Output the [x, y] coordinate of the center of the cell containing the given text.  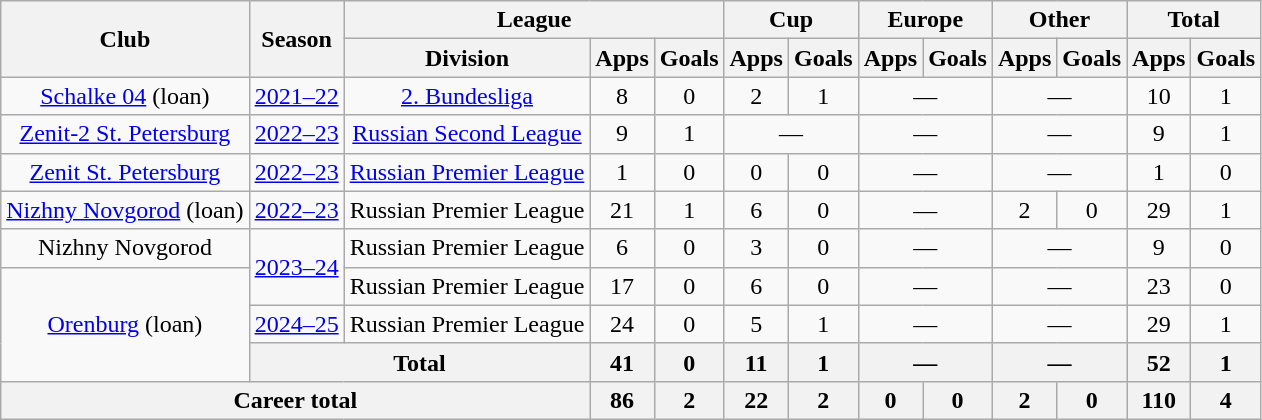
41 [622, 362]
23 [1159, 286]
Cup [791, 20]
Career total [296, 400]
5 [756, 324]
3 [756, 248]
2. Bundesliga [467, 96]
2024–25 [296, 324]
86 [622, 400]
Division [467, 58]
Club [125, 39]
52 [1159, 362]
110 [1159, 400]
24 [622, 324]
4 [1226, 400]
Russian Second League [467, 134]
11 [756, 362]
Orenburg (loan) [125, 324]
2023–24 [296, 267]
Other [1059, 20]
17 [622, 286]
Schalke 04 (loan) [125, 96]
10 [1159, 96]
2021–22 [296, 96]
Zenit-2 St. Petersburg [125, 134]
21 [622, 210]
Nizhny Novgorod [125, 248]
Zenit St. Petersburg [125, 172]
8 [622, 96]
Nizhny Novgorod (loan) [125, 210]
Season [296, 39]
22 [756, 400]
Europe [925, 20]
League [534, 20]
